From the cell containing the given text, extract its center point as (X, Y) coordinate. 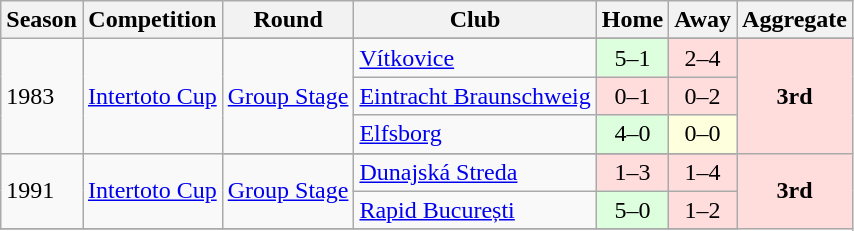
2–4 (703, 58)
Vítkovice (475, 58)
5–0 (632, 210)
Elfsborg (475, 134)
Rapid București (475, 210)
1983 (42, 96)
Aggregate (795, 20)
Away (703, 20)
Eintracht Braunschweig (475, 96)
1–2 (703, 210)
Club (475, 20)
4–0 (632, 134)
Dunajská Streda (475, 172)
0–2 (703, 96)
0–1 (632, 96)
1–3 (632, 172)
1–4 (703, 172)
5–1 (632, 58)
Round (288, 20)
Home (632, 20)
Season (42, 20)
Competition (152, 20)
0–0 (703, 134)
1991 (42, 191)
